For the text-containing cell, return its midpoint in [x, y] coordinate format. 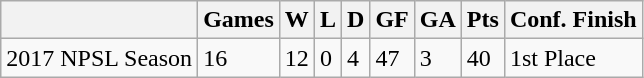
D [355, 20]
40 [482, 58]
4 [355, 58]
GF [392, 20]
Pts [482, 20]
12 [296, 58]
0 [328, 58]
GA [438, 20]
Games [239, 20]
47 [392, 58]
1st Place [573, 58]
Conf. Finish [573, 20]
16 [239, 58]
W [296, 20]
2017 NPSL Season [100, 58]
3 [438, 58]
L [328, 20]
